Capture the cell that displays the provided text and extract its (X, Y) central coordinate. 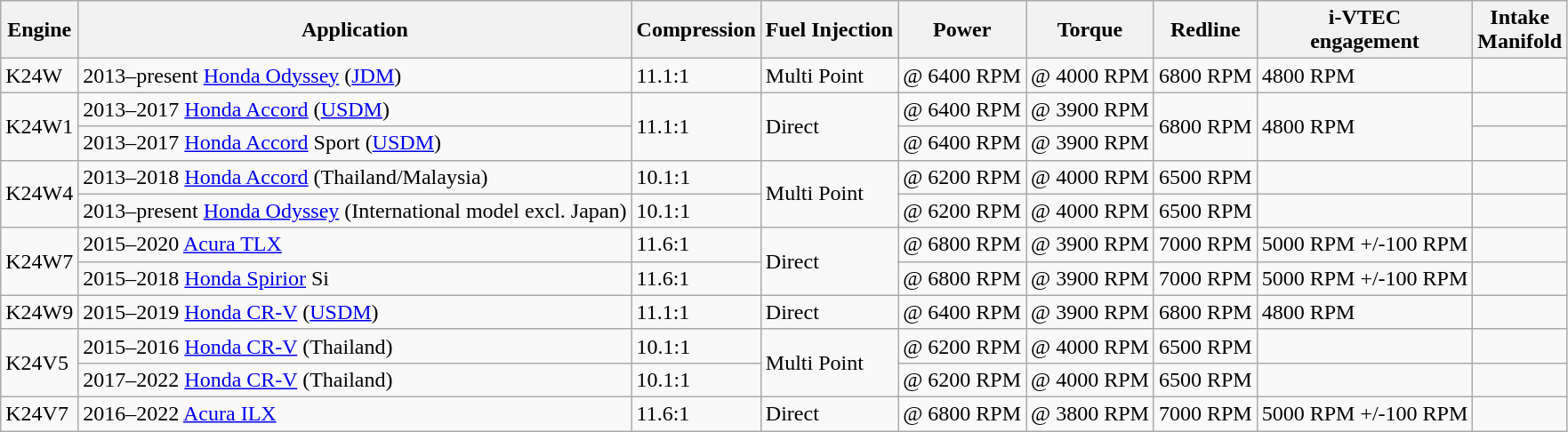
2015–2016 Honda CR-V (Thailand) (355, 346)
K24V7 (39, 413)
K24W4 (39, 194)
2016–2022 Acura ILX (355, 413)
2013–2017 Honda Accord Sport (USDM) (355, 143)
K24W (39, 76)
Engine (39, 30)
K24V5 (39, 363)
2013–present Honda Odyssey (JDM) (355, 76)
K24W9 (39, 312)
Torque (1090, 30)
@ 3800 RPM (1090, 413)
2017–2022 Honda CR-V (Thailand) (355, 380)
IntakeManifold (1520, 30)
K24W7 (39, 261)
Redline (1205, 30)
2015–2020 Acura TLX (355, 244)
i-VTECengagement (1364, 30)
2015–2018 Honda Spirior Si (355, 278)
Power (962, 30)
Compression (696, 30)
2013–2018 Honda Accord (Thailand/Malaysia) (355, 177)
2015–2019 Honda CR-V (USDM) (355, 312)
2013–2017 Honda Accord (USDM) (355, 109)
K24W1 (39, 126)
2013–present Honda Odyssey (International model excl. Japan) (355, 211)
Application (355, 30)
Fuel Injection (829, 30)
